Search for the cell housing the specified text and yield its (x, y) center coordinate. 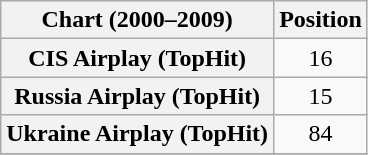
Ukraine Airplay (TopHit) (138, 134)
84 (321, 134)
Russia Airplay (TopHit) (138, 96)
16 (321, 58)
15 (321, 96)
CIS Airplay (TopHit) (138, 58)
Position (321, 20)
Chart (2000–2009) (138, 20)
